Determine the [X, Y] coordinate at the center of the cell enclosing the given text.  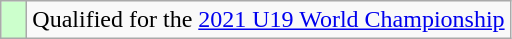
Qualified for the 2021 U19 World Championship [268, 20]
